Extract the (X, Y) coordinate from the center of the cell holding the provided text.  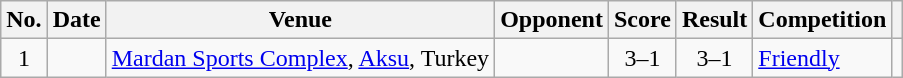
Result (714, 20)
Score (642, 20)
Venue (300, 20)
Date (76, 20)
Friendly (822, 58)
Competition (822, 20)
Opponent (552, 20)
No. (24, 20)
1 (24, 58)
Mardan Sports Complex, Aksu, Turkey (300, 58)
